Return the [x, y] coordinate for the center point of the cell that contains the specified text.  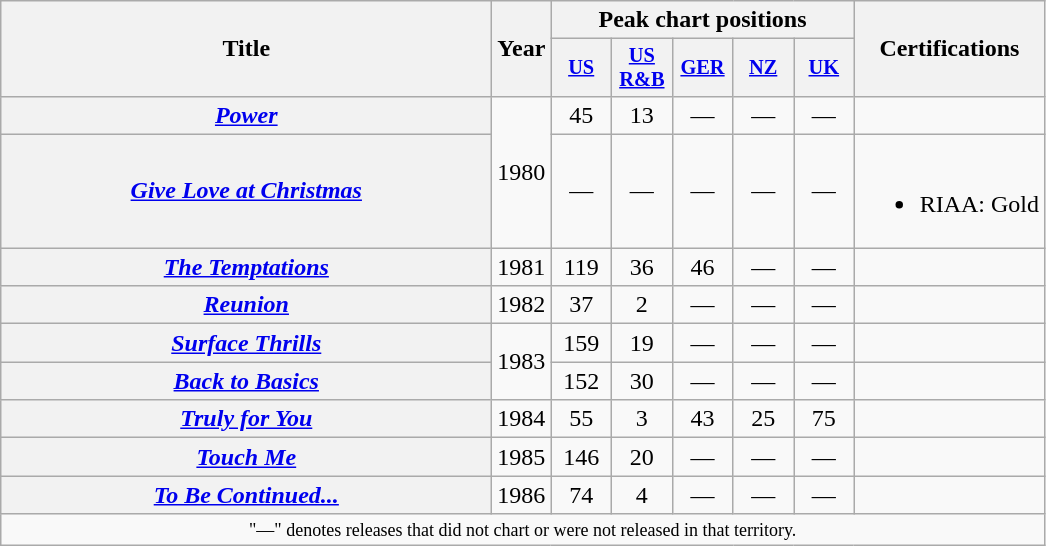
1983 [522, 362]
US [582, 68]
1982 [522, 305]
1981 [522, 267]
119 [582, 267]
37 [582, 305]
Back to Basics [246, 381]
NZ [764, 68]
1980 [522, 172]
GER [702, 68]
1986 [522, 495]
Title [246, 49]
USR&B [642, 68]
46 [702, 267]
Peak chart positions [702, 20]
Power [246, 115]
Reunion [246, 305]
1985 [522, 457]
43 [702, 419]
159 [582, 343]
UK [824, 68]
36 [642, 267]
3 [642, 419]
152 [582, 381]
Surface Thrills [246, 343]
20 [642, 457]
4 [642, 495]
To Be Continued... [246, 495]
45 [582, 115]
Truly for You [246, 419]
75 [824, 419]
55 [582, 419]
RIAA: Gold [949, 192]
Touch Me [246, 457]
Year [522, 49]
1984 [522, 419]
19 [642, 343]
25 [764, 419]
Give Love at Christmas [246, 192]
30 [642, 381]
The Temptations [246, 267]
74 [582, 495]
2 [642, 305]
13 [642, 115]
146 [582, 457]
"—" denotes releases that did not chart or were not released in that territory. [523, 530]
Certifications [949, 49]
